For the text-containing cell, return its midpoint in (X, Y) coordinate format. 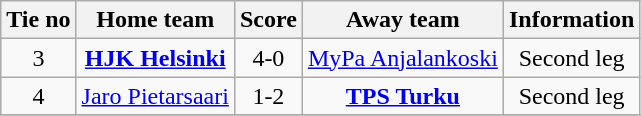
Away team (402, 20)
3 (38, 58)
4 (38, 96)
Score (268, 20)
1-2 (268, 96)
Home team (155, 20)
Tie no (38, 20)
MyPa Anjalankoski (402, 58)
Jaro Pietarsaari (155, 96)
HJK Helsinki (155, 58)
TPS Turku (402, 96)
Information (571, 20)
4-0 (268, 58)
